For the text-containing cell, return its midpoint in [X, Y] coordinate format. 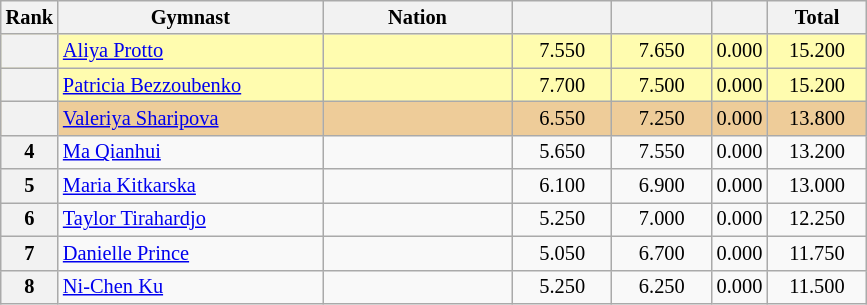
Total [817, 17]
Rank [30, 17]
Ni-Chen Ku [190, 287]
7.250 [662, 118]
7.500 [662, 85]
Taylor Tirahardjo [190, 219]
Maria Kitkarska [190, 186]
Danielle Prince [190, 253]
Gymnast [190, 17]
6.250 [662, 287]
6 [30, 219]
12.250 [817, 219]
13.800 [817, 118]
Aliya Protto [190, 51]
11.750 [817, 253]
6.100 [562, 186]
7.000 [662, 219]
6.550 [562, 118]
5.050 [562, 253]
7.650 [662, 51]
6.900 [662, 186]
13.000 [817, 186]
4 [30, 152]
Patricia Bezzoubenko [190, 85]
Nation [418, 17]
5.650 [562, 152]
13.200 [817, 152]
7 [30, 253]
7.700 [562, 85]
Valeriya Sharipova [190, 118]
5 [30, 186]
8 [30, 287]
6.700 [662, 253]
11.500 [817, 287]
Ma Qianhui [190, 152]
